Locate the cell with the specified text and output its [x, y] center coordinate. 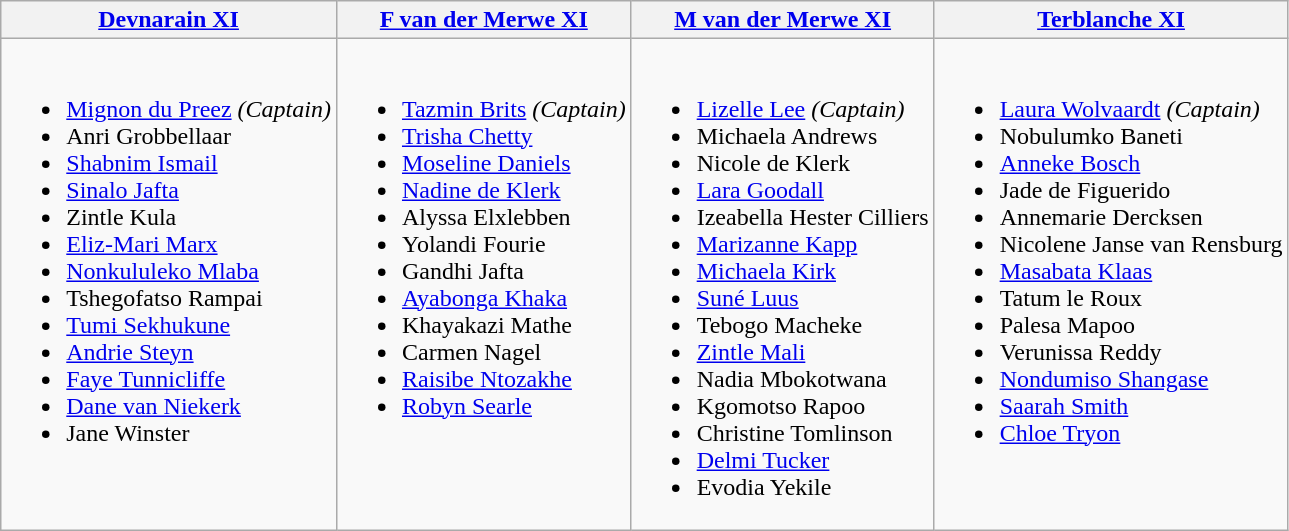
Terblanche XI [1111, 20]
Devnarain XI [169, 20]
M van der Merwe XI [782, 20]
F van der Merwe XI [484, 20]
